For the text-containing cell, return its midpoint in (x, y) coordinate format. 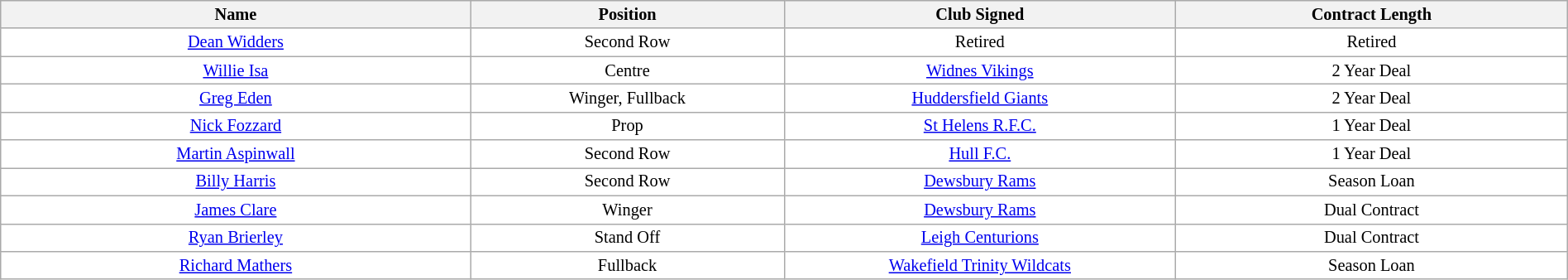
Wakefield Trinity Wildcats (980, 265)
Winger (627, 210)
Prop (627, 126)
Willie Isa (236, 70)
St Helens R.F.C. (980, 126)
Hull F.C. (980, 154)
James Clare (236, 210)
Nick Fozzard (236, 126)
Club Signed (980, 14)
Stand Off (627, 238)
Fullback (627, 265)
Winger, Fullback (627, 98)
Huddersfield Giants (980, 98)
Richard Mathers (236, 265)
Name (236, 14)
Contract Length (1372, 14)
Widnes Vikings (980, 70)
Ryan Brierley (236, 238)
Leigh Centurions (980, 238)
Greg Eden (236, 98)
Position (627, 14)
Martin Aspinwall (236, 154)
Billy Harris (236, 181)
Centre (627, 70)
Dean Widders (236, 42)
